Locate the cell with the specified text and output its [X, Y] center coordinate. 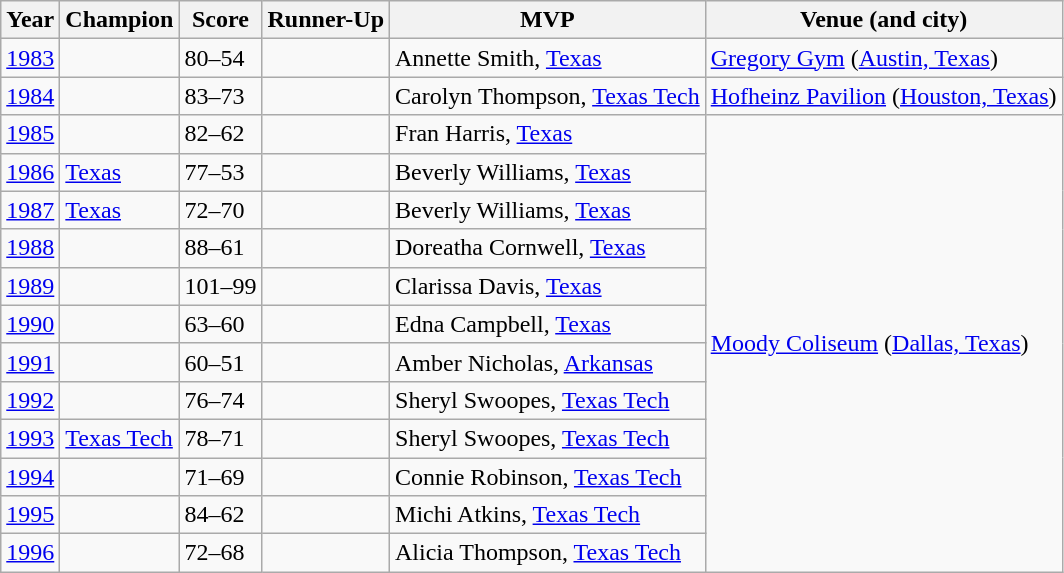
84–62 [220, 515]
77–53 [220, 172]
101–99 [220, 286]
Michi Atkins, Texas Tech [548, 515]
Fran Harris, Texas [548, 134]
83–73 [220, 96]
1993 [30, 438]
1986 [30, 172]
1983 [30, 58]
1989 [30, 286]
Edna Campbell, Texas [548, 324]
88–61 [220, 248]
Texas Tech [120, 438]
Venue (and city) [884, 20]
60–51 [220, 362]
Alicia Thompson, Texas Tech [548, 553]
Clarissa Davis, Texas [548, 286]
78–71 [220, 438]
Score [220, 20]
71–69 [220, 477]
Hofheinz Pavilion (Houston, Texas) [884, 96]
80–54 [220, 58]
Gregory Gym (Austin, Texas) [884, 58]
1992 [30, 400]
82–62 [220, 134]
Champion [120, 20]
1991 [30, 362]
1984 [30, 96]
Runner-Up [326, 20]
1987 [30, 210]
72–70 [220, 210]
1988 [30, 248]
63–60 [220, 324]
1990 [30, 324]
1996 [30, 553]
Doreatha Cornwell, Texas [548, 248]
76–74 [220, 400]
1994 [30, 477]
Annette Smith, Texas [548, 58]
Moody Coliseum (Dallas, Texas) [884, 344]
MVP [548, 20]
1985 [30, 134]
Amber Nicholas, Arkansas [548, 362]
1995 [30, 515]
Carolyn Thompson, Texas Tech [548, 96]
Year [30, 20]
72–68 [220, 553]
Connie Robinson, Texas Tech [548, 477]
